Extract the (X, Y) coordinate from the center of the cell holding the provided text.  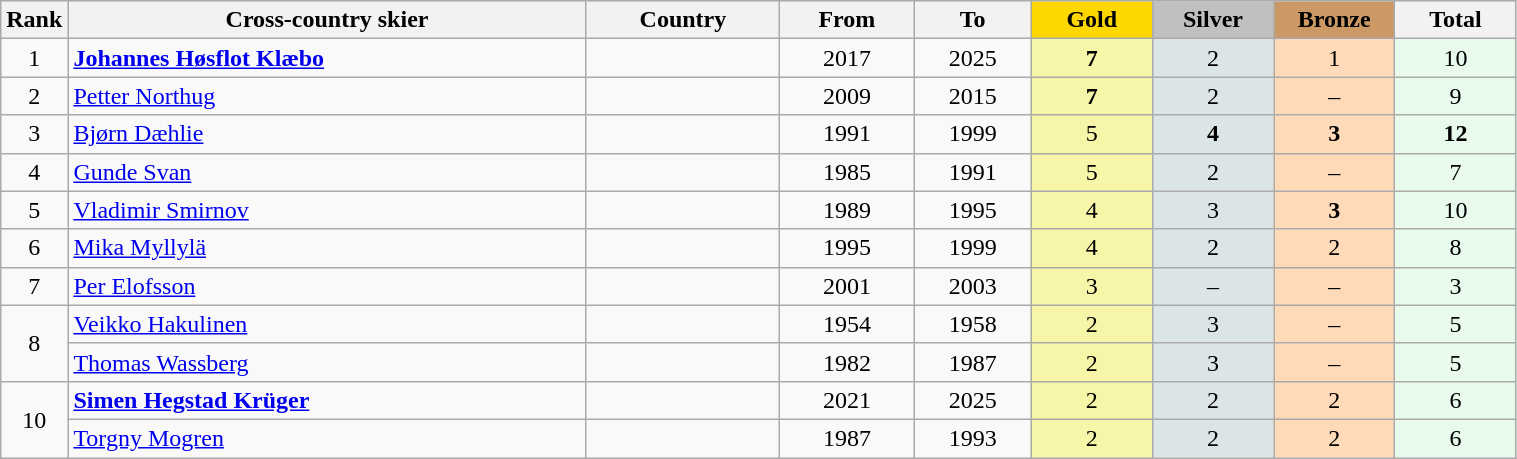
2001 (848, 286)
2015 (972, 96)
Torgny Mogren (327, 438)
1982 (848, 362)
2017 (848, 58)
Veikko Hakulinen (327, 324)
1958 (972, 324)
2003 (972, 286)
Bronze (1334, 20)
Total (1456, 20)
Gunde Svan (327, 172)
From (848, 20)
Johannes Høsflot Klæbo (327, 58)
2009 (848, 96)
1989 (848, 210)
Cross-country skier (327, 20)
Rank (34, 20)
9 (1456, 96)
Gold (1092, 20)
Silver (1212, 20)
1954 (848, 324)
Mika Myllylä (327, 248)
Thomas Wassberg (327, 362)
Per Elofsson (327, 286)
1985 (848, 172)
2021 (848, 400)
12 (1456, 134)
Vladimir Smirnov (327, 210)
Bjørn Dæhlie (327, 134)
To (972, 20)
1993 (972, 438)
Petter Northug (327, 96)
Country (683, 20)
Simen Hegstad Krüger (327, 400)
